Provide the [X, Y] coordinate of the cell's center where the given text is located.  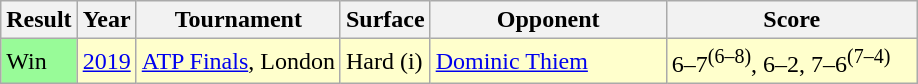
Win [39, 62]
Score [792, 20]
Hard (i) [385, 62]
Tournament [238, 20]
Dominic Thiem [548, 62]
Result [39, 20]
ATP Finals, London [238, 62]
Surface [385, 20]
2019 [106, 62]
Opponent [548, 20]
Year [106, 20]
6–7(6–8), 6–2, 7–6(7–4) [792, 62]
